Find where the given text appears and provide that cell's center as [X, Y] coordinate. 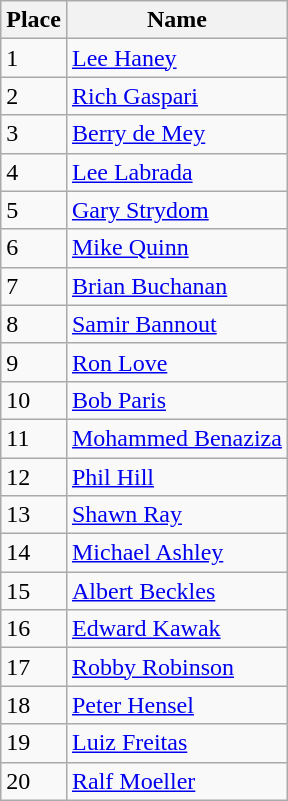
17 [34, 667]
Ralf Moeller [176, 781]
Mike Quinn [176, 248]
13 [34, 515]
4 [34, 172]
Luiz Freitas [176, 743]
12 [34, 477]
5 [34, 210]
Michael Ashley [176, 553]
Shawn Ray [176, 515]
Peter Hensel [176, 705]
Lee Haney [176, 58]
Mohammed Benaziza [176, 438]
6 [34, 248]
15 [34, 591]
9 [34, 362]
20 [34, 781]
Ron Love [176, 362]
Robby Robinson [176, 667]
Place [34, 20]
18 [34, 705]
Edward Kawak [176, 629]
1 [34, 58]
11 [34, 438]
3 [34, 134]
8 [34, 324]
Rich Gaspari [176, 96]
16 [34, 629]
14 [34, 553]
7 [34, 286]
Bob Paris [176, 400]
Albert Beckles [176, 591]
Brian Buchanan [176, 286]
Berry de Mey [176, 134]
Phil Hill [176, 477]
10 [34, 400]
Samir Bannout [176, 324]
19 [34, 743]
2 [34, 96]
Name [176, 20]
Gary Strydom [176, 210]
Lee Labrada [176, 172]
